Pinpoint the cell where the given text exists, returning its (x, y) midpoint coordinate. 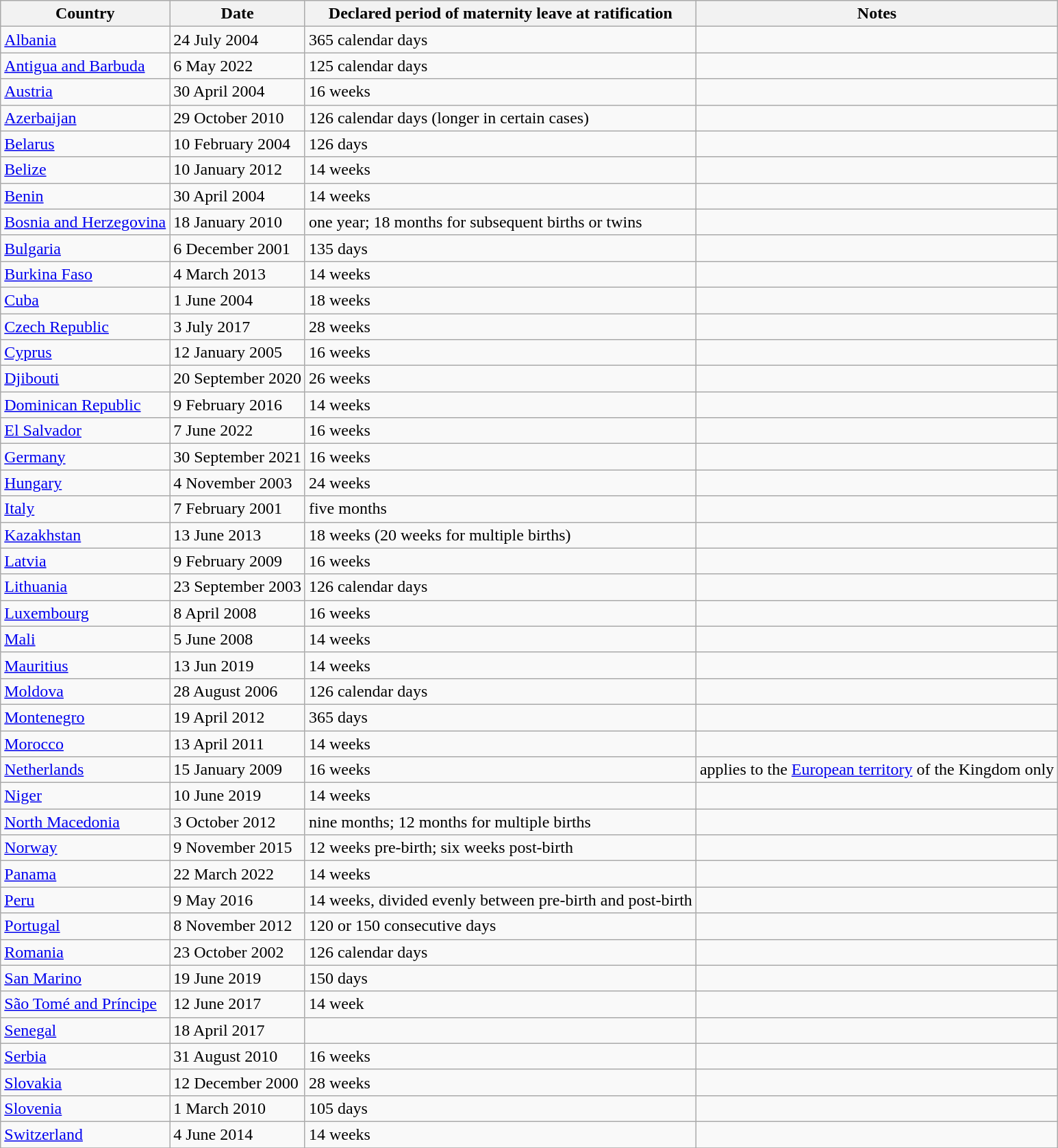
19 April 2012 (238, 717)
18 weeks (500, 300)
23 September 2003 (238, 587)
18 April 2017 (238, 1030)
13 Jun 2019 (238, 665)
30 September 2021 (238, 457)
10 June 2019 (238, 796)
Kazakhstan (85, 535)
Moldova (85, 691)
Albania (85, 40)
five months (500, 509)
4 March 2013 (238, 274)
Switzerland (85, 1134)
El Salvador (85, 431)
São Tomé and Príncipe (85, 1004)
19 June 2019 (238, 978)
126 calendar days (longer in certain cases) (500, 118)
Belize (85, 170)
9 November 2015 (238, 848)
24 weeks (500, 483)
22 March 2022 (238, 874)
5 June 2008 (238, 639)
Portugal (85, 926)
10 February 2004 (238, 144)
15 January 2009 (238, 770)
Czech Republic (85, 327)
Germany (85, 457)
31 August 2010 (238, 1056)
14 week (500, 1004)
North Macedonia (85, 822)
Peru (85, 900)
Azerbaijan (85, 118)
13 June 2013 (238, 535)
Austria (85, 92)
125 calendar days (500, 66)
Cuba (85, 300)
126 days (500, 144)
20 September 2020 (238, 379)
12 December 2000 (238, 1082)
18 January 2010 (238, 222)
10 January 2012 (238, 170)
Slovakia (85, 1082)
Date (238, 14)
Mauritius (85, 665)
Latvia (85, 561)
6 May 2022 (238, 66)
Antigua and Barbuda (85, 66)
one year; 18 months for subsequent births or twins (500, 222)
3 October 2012 (238, 822)
120 or 150 consecutive days (500, 926)
applies to the European territory of the Kingdom only (877, 770)
8 November 2012 (238, 926)
365 calendar days (500, 40)
150 days (500, 978)
1 June 2004 (238, 300)
9 May 2016 (238, 900)
12 weeks pre-birth; six weeks post-birth (500, 848)
7 February 2001 (238, 509)
Djibouti (85, 379)
Italy (85, 509)
Bosnia and Herzegovina (85, 222)
7 June 2022 (238, 431)
24 July 2004 (238, 40)
Country (85, 14)
18 weeks (20 weeks for multiple births) (500, 535)
Lithuania (85, 587)
Senegal (85, 1030)
Declared period of maternity leave at ratification (500, 14)
105 days (500, 1108)
Benin (85, 196)
Dominican Republic (85, 405)
Burkina Faso (85, 274)
Morocco (85, 743)
Panama (85, 874)
4 June 2014 (238, 1134)
135 days (500, 248)
Romania (85, 952)
Slovenia (85, 1108)
28 August 2006 (238, 691)
23 October 2002 (238, 952)
26 weeks (500, 379)
nine months; 12 months for multiple births (500, 822)
1 March 2010 (238, 1108)
12 January 2005 (238, 353)
365 days (500, 717)
Bulgaria (85, 248)
6 December 2001 (238, 248)
Niger (85, 796)
Luxembourg (85, 613)
3 July 2017 (238, 327)
Netherlands (85, 770)
8 April 2008 (238, 613)
9 February 2009 (238, 561)
Cyprus (85, 353)
Serbia (85, 1056)
Belarus (85, 144)
Mali (85, 639)
14 weeks, divided evenly between pre-birth and post-birth (500, 900)
12 June 2017 (238, 1004)
13 April 2011 (238, 743)
Norway (85, 848)
Montenegro (85, 717)
4 November 2003 (238, 483)
Hungary (85, 483)
9 February 2016 (238, 405)
29 October 2010 (238, 118)
Notes (877, 14)
San Marino (85, 978)
